Provide the (x, y) coordinate of the cell's center where the given text is located.  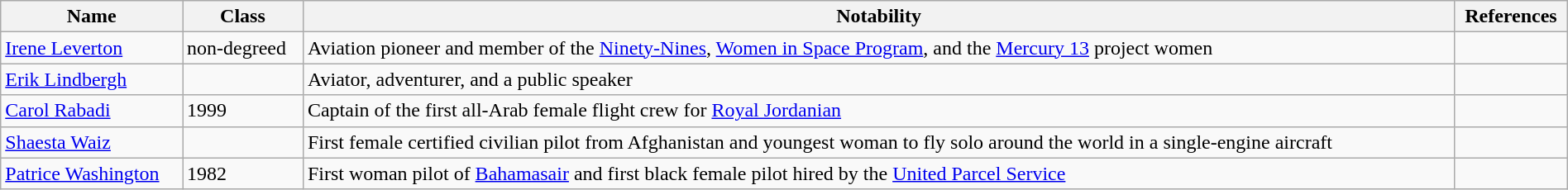
Shaesta Waiz (92, 142)
Aviation pioneer and member of the Ninety-Nines, Women in Space Program, and the Mercury 13 project women (878, 48)
First female certified civilian pilot from Afghanistan and youngest woman to fly solo around the world in a single-engine aircraft (878, 142)
non-degreed (242, 48)
First woman pilot of Bahamasair and first black female pilot hired by the United Parcel Service (878, 173)
Irene Leverton (92, 48)
Erik Lindbergh (92, 79)
Notability (878, 17)
References (1512, 17)
Class (242, 17)
Name (92, 17)
Captain of the first all-Arab female flight crew for Royal Jordanian (878, 111)
1982 (242, 173)
Patrice Washington (92, 173)
1999 (242, 111)
Carol Rabadi (92, 111)
Aviator, adventurer, and a public speaker (878, 79)
